For the text-containing cell, return its midpoint in [X, Y] coordinate format. 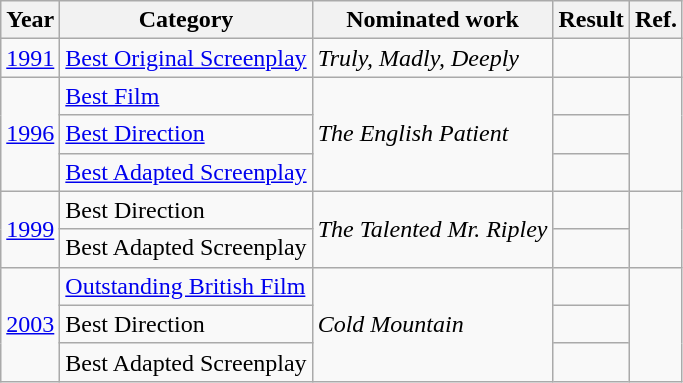
Nominated work [432, 20]
Result [591, 20]
Best Film [186, 96]
1996 [30, 134]
Truly, Madly, Deeply [432, 58]
Category [186, 20]
1999 [30, 229]
Year [30, 20]
Best Original Screenplay [186, 58]
1991 [30, 58]
2003 [30, 324]
Cold Mountain [432, 324]
The English Patient [432, 134]
The Talented Mr. Ripley [432, 229]
Outstanding British Film [186, 286]
Ref. [656, 20]
